For the text-containing cell, return its midpoint in (x, y) coordinate format. 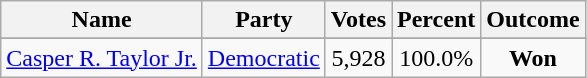
Won (533, 58)
Votes (358, 20)
Casper R. Taylor Jr. (102, 58)
Name (102, 20)
Party (264, 20)
Outcome (533, 20)
Democratic (264, 58)
100.0% (436, 58)
5,928 (358, 58)
Percent (436, 20)
